Output the (x, y) coordinate of the center of the cell containing the given text.  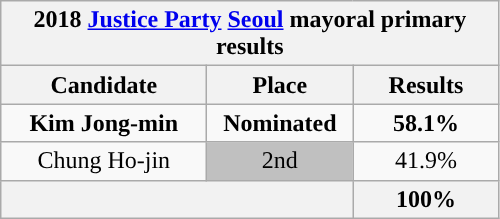
Place (280, 85)
100% (426, 199)
Kim Jong-min (104, 123)
58.1% (426, 123)
2018 Justice Party Seoul mayoral primary results (250, 34)
2nd (280, 161)
Results (426, 85)
Nominated (280, 123)
Candidate (104, 85)
41.9% (426, 161)
Chung Ho-jin (104, 161)
